Detect which cell encompasses the target text, then output its [X, Y] center coordinate. 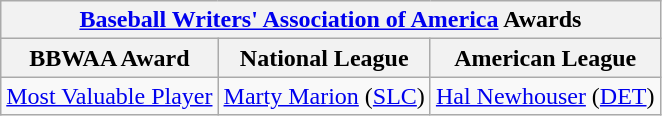
American League [545, 58]
Marty Marion (SLC) [324, 96]
National League [324, 58]
Baseball Writers' Association of America Awards [330, 20]
Hal Newhouser (DET) [545, 96]
Most Valuable Player [110, 96]
BBWAA Award [110, 58]
